Determine the [X, Y] coordinate at the center of the cell enclosing the given text.  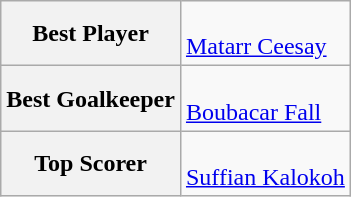
Boubacar Fall [265, 98]
Matarr Ceesay [265, 34]
Top Scorer [91, 164]
Best Player [91, 34]
Best Goalkeeper [91, 98]
Suffian Kalokoh [265, 164]
